For the text-containing cell, return its midpoint in [x, y] coordinate format. 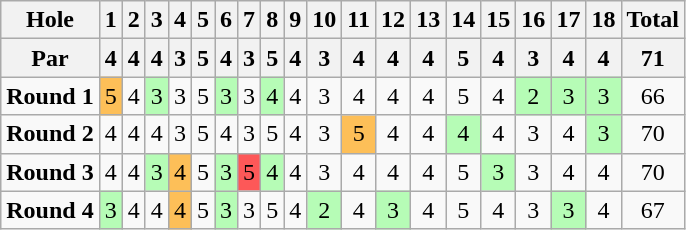
10 [324, 20]
1 [110, 20]
Hole [50, 20]
Round 1 [50, 96]
6 [226, 20]
66 [653, 96]
12 [394, 20]
8 [272, 20]
9 [296, 20]
7 [250, 20]
11 [359, 20]
16 [534, 20]
71 [653, 58]
17 [568, 20]
14 [464, 20]
Round 4 [50, 210]
Round 3 [50, 172]
15 [498, 20]
Par [50, 58]
13 [428, 20]
Total [653, 20]
18 [604, 20]
67 [653, 210]
Round 2 [50, 134]
